Scan for the cell matching the given text and deliver its (X, Y) coordinate at center. 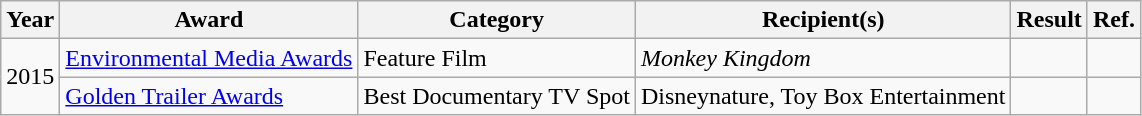
Ref. (1114, 20)
Year (30, 20)
Best Documentary TV Spot (497, 96)
Disneynature, Toy Box Entertainment (823, 96)
Recipient(s) (823, 20)
Environmental Media Awards (209, 58)
Golden Trailer Awards (209, 96)
2015 (30, 77)
Award (209, 20)
Feature Film (497, 58)
Category (497, 20)
Monkey Kingdom (823, 58)
Result (1049, 20)
